Provide the [x, y] coordinate of the cell's center where the given text is located.  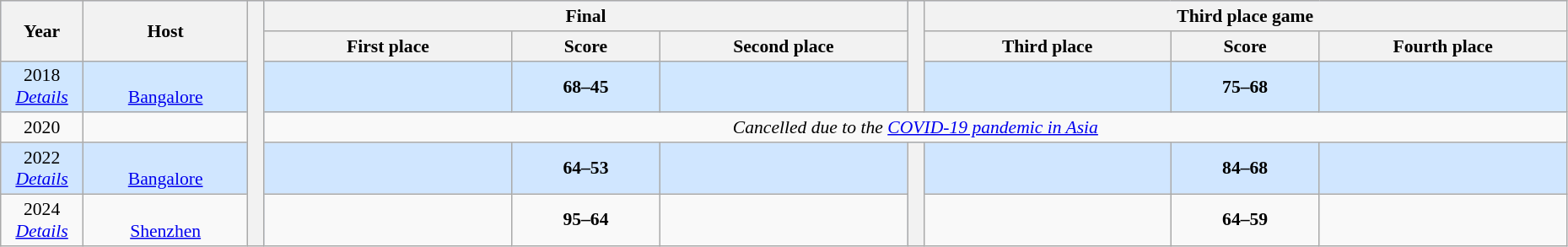
Third place [1048, 46]
84–68 [1245, 169]
First place [388, 46]
Cancelled due to the COVID-19 pandemic in Asia [915, 128]
95–64 [586, 219]
68–45 [586, 86]
Second place [783, 46]
Third place game [1245, 16]
75–68 [1245, 86]
Fourth place [1442, 46]
2018 Details [42, 86]
Shenzhen [165, 219]
64–53 [586, 169]
Final [585, 16]
Year [42, 30]
64–59 [1245, 219]
2020 [42, 128]
Host [165, 30]
2022 Details [42, 169]
2024 Details [42, 219]
